Determine the (X, Y) coordinate at the center of the cell enclosing the given text.  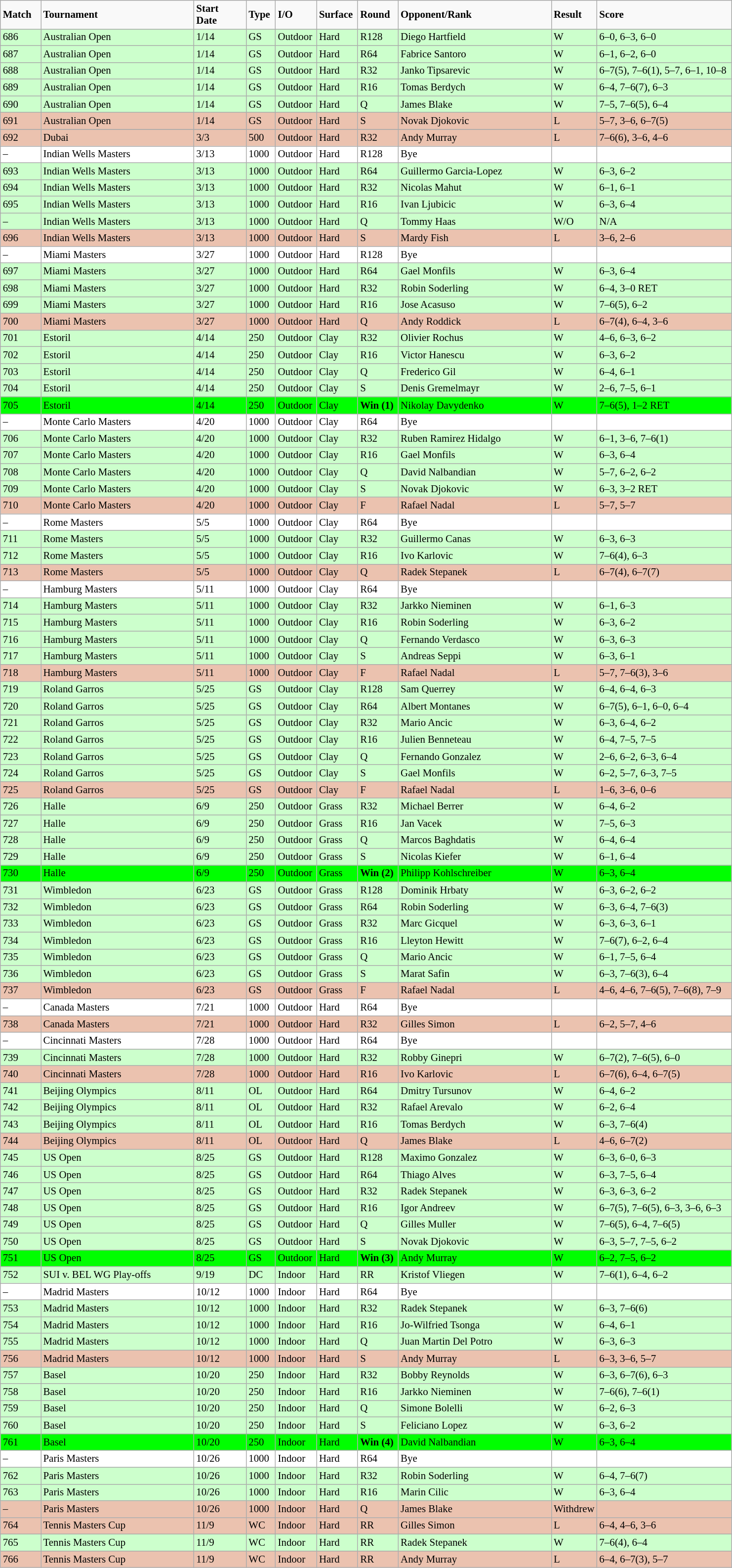
717 (21, 656)
Ivan Ljubicic (475, 205)
Rafael Arevalo (475, 1107)
7–6(5), 6–4, 7–6(5) (664, 1225)
6–1, 3–6, 7–6(1) (664, 439)
700 (21, 322)
6–3, 6–7(6), 6–3 (664, 1375)
5–7, 7–6(3), 3–6 (664, 673)
StartDate (220, 15)
708 (21, 472)
7–6(4), 6–3 (664, 556)
725 (21, 790)
699 (21, 305)
6–4, 6–4 (664, 840)
Frederico Gil (475, 372)
6–1, 6–2, 6–0 (664, 54)
695 (21, 205)
712 (21, 556)
687 (21, 54)
6–1, 6–4 (664, 857)
Nicolas Mahut (475, 188)
694 (21, 188)
6–3, 6–0, 6–3 (664, 1158)
6–7(4), 6–4, 3–6 (664, 322)
Julien Benneteau (475, 740)
722 (21, 740)
I/O (296, 15)
Guillermo Canas (475, 539)
709 (21, 489)
Andy Roddick (475, 322)
6–4, 7–5, 7–5 (664, 740)
710 (21, 506)
1–6, 3–6, 0–6 (664, 790)
3–6, 2–6 (664, 238)
Sam Querrey (475, 689)
718 (21, 673)
760 (21, 1426)
729 (21, 857)
6–3, 7–6(4) (664, 1124)
746 (21, 1175)
741 (21, 1091)
5–7, 5–7 (664, 506)
Win (4) (378, 1442)
Opponent/Rank (475, 15)
Ruben Ramirez Hidalgo (475, 439)
6–3, 7–5, 6–4 (664, 1175)
738 (21, 1024)
Philipp Kohlschreiber (475, 874)
5–7, 6–2, 6–2 (664, 472)
688 (21, 71)
6–3, 6–3, 6–2 (664, 1191)
7–6(5), 1–2 RET (664, 405)
500 (261, 138)
705 (21, 405)
6–7(5), 6–1, 6–0, 6–4 (664, 706)
7–5, 6–3 (664, 823)
744 (21, 1141)
736 (21, 974)
6–2, 6–4 (664, 1107)
Igor Andreev (475, 1208)
740 (21, 1074)
Bobby Reynolds (475, 1375)
SUI v. BEL WG Play-offs (118, 1275)
704 (21, 388)
2–6, 6–2, 6–3, 6–4 (664, 757)
7–6(4), 6–4 (664, 1542)
Maximo Gonzalez (475, 1158)
Dubai (118, 138)
Surface (337, 15)
6–4, 3–0 RET (664, 288)
6–3, 6–4, 7–6(3) (664, 907)
766 (21, 1559)
Victor Hanescu (475, 355)
3/3 (220, 138)
752 (21, 1275)
726 (21, 806)
7–6(6), 7–6(1) (664, 1392)
732 (21, 907)
689 (21, 87)
755 (21, 1342)
6–3, 6–3, 6–1 (664, 924)
Nikolay Davydenko (475, 405)
723 (21, 757)
756 (21, 1358)
713 (21, 573)
Denis Gremelmayr (475, 388)
Olivier Rochus (475, 339)
6–7(6), 6–4, 6–7(5) (664, 1074)
733 (21, 924)
Fernando Verdasco (475, 639)
Nicolas Kiefer (475, 857)
4–6, 6–7(2) (664, 1141)
757 (21, 1375)
Tommy Haas (475, 221)
6–3, 3–6, 5–7 (664, 1358)
6–4, 7–6(7) (664, 1476)
Feliciano Lopez (475, 1426)
Dominik Hrbaty (475, 890)
761 (21, 1442)
701 (21, 339)
Janko Tipsarevic (475, 71)
6–7(5), 7–6(5), 6–3, 3–6, 6–3 (664, 1208)
759 (21, 1409)
6–7(2), 7–6(5), 6–0 (664, 1058)
Kristof Vliegen (475, 1275)
690 (21, 104)
754 (21, 1325)
Jan Vacek (475, 823)
734 (21, 940)
716 (21, 639)
6–2, 6–3 (664, 1409)
753 (21, 1309)
Fernando Gonzalez (475, 757)
6–7(5), 7–6(1), 5–7, 6–1, 10–8 (664, 71)
7–6(6), 3–6, 4–6 (664, 138)
Albert Montanes (475, 706)
686 (21, 37)
Match (21, 15)
703 (21, 372)
7–6(7), 6–2, 6–4 (664, 940)
727 (21, 823)
762 (21, 1476)
6–4, 6–4, 6–3 (664, 689)
7–6(1), 6–4, 6–2 (664, 1275)
735 (21, 957)
6–1, 6–3 (664, 606)
Jose Acasuso (475, 305)
Diego Hartfield (475, 37)
Andreas Seppi (475, 656)
751 (21, 1258)
Mardy Fish (475, 238)
739 (21, 1058)
706 (21, 439)
6–3, 3–2 RET (664, 489)
731 (21, 890)
697 (21, 271)
758 (21, 1392)
4–6, 6–3, 6–2 (664, 339)
Juan Martin Del Potro (475, 1342)
Gilles Muller (475, 1225)
N/A (664, 221)
7–6(5), 6–2 (664, 305)
6–3, 6–4, 6–2 (664, 723)
Simone Bolelli (475, 1409)
W/O (574, 221)
6–3, 7–6(6) (664, 1309)
Result (574, 15)
6–4, 7–6(7), 6–3 (664, 87)
Score (664, 15)
Lleyton Hewitt (475, 940)
Win (3) (378, 1258)
Round (378, 15)
745 (21, 1158)
7–5, 7–6(5), 6–4 (664, 104)
719 (21, 689)
DC (261, 1275)
Win (2) (378, 874)
9/19 (220, 1275)
Marat Safin (475, 974)
Michael Berrer (475, 806)
711 (21, 539)
747 (21, 1191)
6–3, 6–2, 6–2 (664, 890)
764 (21, 1526)
Win (1) (378, 405)
765 (21, 1542)
707 (21, 456)
6–3, 5–7, 7–5, 6–2 (664, 1241)
2–6, 7–5, 6–1 (664, 388)
6–4, 6–7(3), 5–7 (664, 1559)
Thiago Alves (475, 1175)
715 (21, 623)
6–1, 6–1 (664, 188)
4–6, 4–6, 7–6(5), 7–6(8), 7–9 (664, 991)
Tournament (118, 15)
691 (21, 121)
692 (21, 138)
724 (21, 773)
Robby Ginepri (475, 1058)
748 (21, 1208)
749 (21, 1225)
720 (21, 706)
714 (21, 606)
6–1, 7–5, 6–4 (664, 957)
698 (21, 288)
696 (21, 238)
6–7(4), 6–7(7) (664, 573)
6–4, 4–6, 3–6 (664, 1526)
6–3, 6–1 (664, 656)
Marc Gicquel (475, 924)
Marcos Baghdatis (475, 840)
Dmitry Tursunov (475, 1091)
737 (21, 991)
721 (21, 723)
743 (21, 1124)
Withdrew (574, 1509)
742 (21, 1107)
6–2, 5–7, 6–3, 7–5 (664, 773)
728 (21, 840)
Guillermo Garcia-Lopez (475, 171)
Type (261, 15)
6–0, 6–3, 6–0 (664, 37)
5–7, 3–6, 6–7(5) (664, 121)
763 (21, 1492)
6–2, 5–7, 4–6 (664, 1024)
6–3, 7–6(3), 6–4 (664, 974)
702 (21, 355)
Fabrice Santoro (475, 54)
Jo-Wilfried Tsonga (475, 1325)
750 (21, 1241)
6–2, 7–5, 6–2 (664, 1258)
Marin Cilic (475, 1492)
730 (21, 874)
693 (21, 171)
